From the cell containing the given text, extract its center point as (x, y) coordinate. 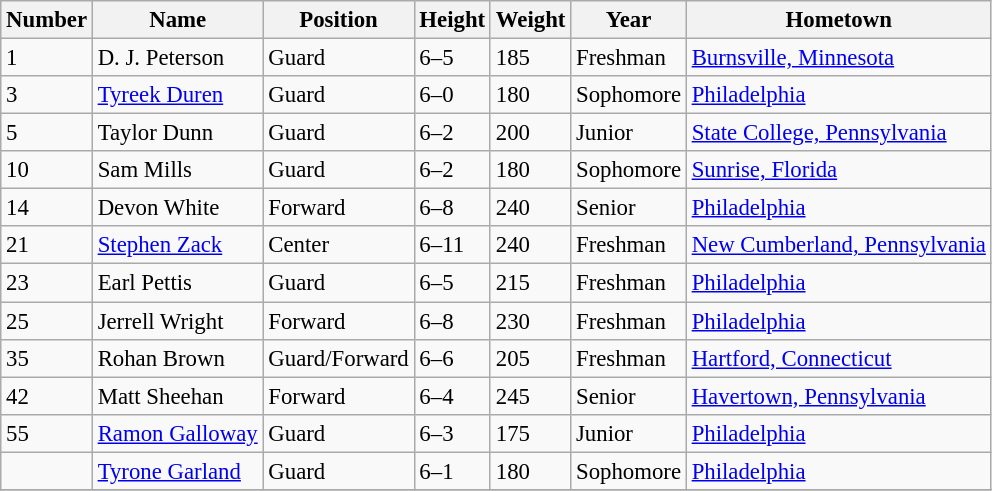
55 (47, 433)
Weight (530, 20)
Number (47, 20)
State College, Pennsylvania (838, 133)
14 (47, 208)
35 (47, 358)
10 (47, 170)
Matt Sheehan (178, 396)
Jerrell Wright (178, 321)
Devon White (178, 208)
Sam Mills (178, 170)
6–1 (452, 471)
Taylor Dunn (178, 133)
Tyrone Garland (178, 471)
Stephen Zack (178, 245)
6–4 (452, 396)
6–0 (452, 95)
Name (178, 20)
Havertown, Pennsylvania (838, 396)
Position (338, 20)
Sunrise, Florida (838, 170)
Center (338, 245)
205 (530, 358)
Hartford, Connecticut (838, 358)
245 (530, 396)
Tyreek Duren (178, 95)
42 (47, 396)
Ramon Galloway (178, 433)
Rohan Brown (178, 358)
3 (47, 95)
Guard/Forward (338, 358)
D. J. Peterson (178, 58)
230 (530, 321)
200 (530, 133)
185 (530, 58)
New Cumberland, Pennsylvania (838, 245)
23 (47, 283)
6–11 (452, 245)
1 (47, 58)
Hometown (838, 20)
175 (530, 433)
6–3 (452, 433)
Burnsville, Minnesota (838, 58)
Earl Pettis (178, 283)
21 (47, 245)
Year (629, 20)
5 (47, 133)
Height (452, 20)
25 (47, 321)
215 (530, 283)
6–6 (452, 358)
